Search for the cell housing the specified text and yield its (x, y) center coordinate. 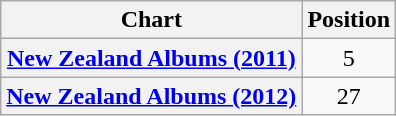
Chart (152, 20)
5 (349, 58)
27 (349, 96)
New Zealand Albums (2012) (152, 96)
Position (349, 20)
New Zealand Albums (2011) (152, 58)
